Find where the given text appears and provide that cell's center as (x, y) coordinate. 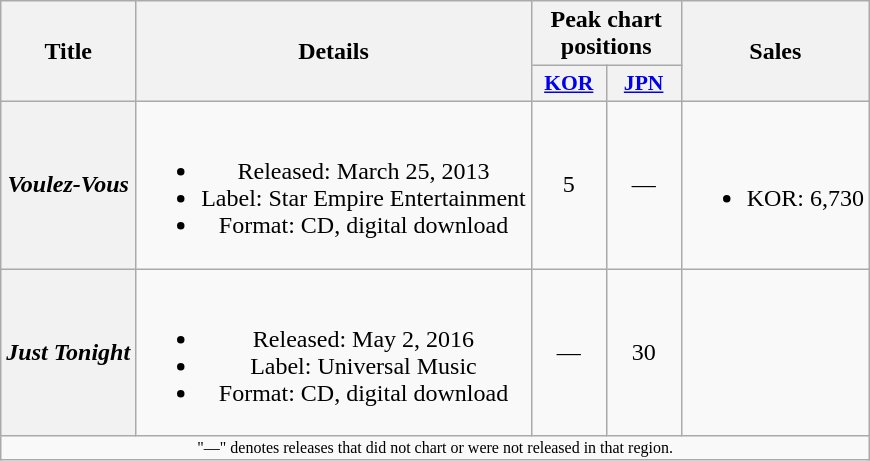
Voulez-Vous (68, 184)
Just Tonight (68, 352)
Title (68, 52)
30 (644, 352)
JPN (644, 84)
Details (334, 52)
Sales (775, 52)
Peak chart positions (606, 34)
KOR: 6,730 (775, 184)
5 (568, 184)
Released: March 25, 2013 Label: Star Empire EntertainmentFormat: CD, digital download (334, 184)
KOR (568, 84)
Released: May 2, 2016 Label: Universal MusicFormat: CD, digital download (334, 352)
"—" denotes releases that did not chart or were not released in that region. (436, 448)
